Extract the [X, Y] coordinate from the center of the cell holding the provided text.  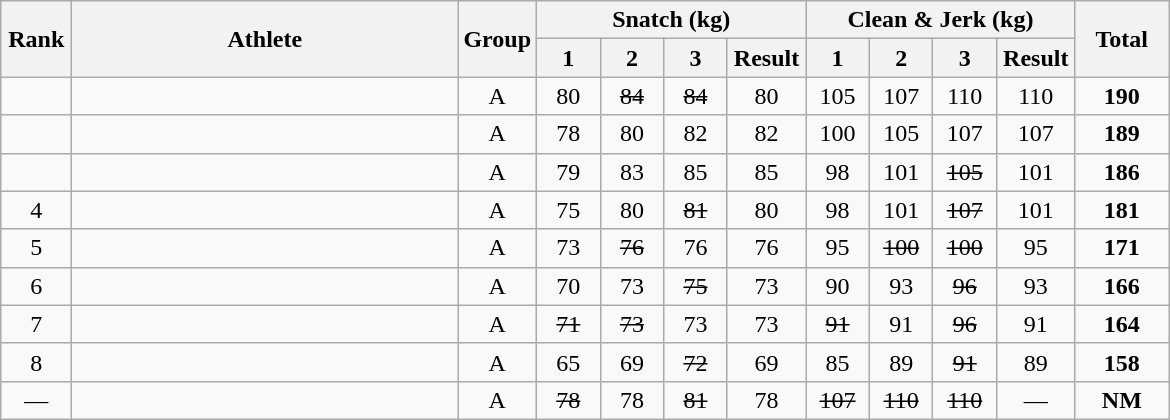
8 [36, 362]
71 [569, 324]
158 [1122, 362]
4 [36, 210]
189 [1122, 134]
6 [36, 286]
164 [1122, 324]
186 [1122, 172]
Group [498, 39]
90 [838, 286]
166 [1122, 286]
Snatch (kg) [672, 20]
Athlete [265, 39]
70 [569, 286]
83 [632, 172]
79 [569, 172]
Total [1122, 39]
Rank [36, 39]
171 [1122, 248]
7 [36, 324]
5 [36, 248]
Clean & Jerk (kg) [940, 20]
65 [569, 362]
NM [1122, 400]
181 [1122, 210]
190 [1122, 96]
72 [696, 362]
